Provide the [X, Y] coordinate of the cell's center where the given text is located.  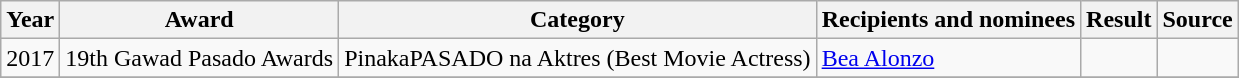
PinakaPASADO na Aktres (Best Movie Actress) [578, 58]
Source [1198, 20]
Recipients and nominees [948, 20]
Result [1119, 20]
19th Gawad Pasado Awards [200, 58]
Award [200, 20]
Bea Alonzo [948, 58]
2017 [30, 58]
Category [578, 20]
Year [30, 20]
